From the cell containing the given text, extract its center point as [x, y] coordinate. 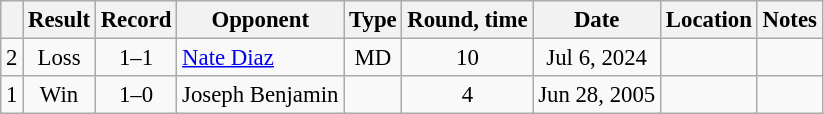
1 [12, 95]
Nate Diaz [260, 58]
Jul 6, 2024 [597, 58]
Date [597, 20]
Round, time [468, 20]
4 [468, 95]
MD [373, 58]
Type [373, 20]
1–0 [136, 95]
Location [710, 20]
Result [60, 20]
Notes [790, 20]
Opponent [260, 20]
1–1 [136, 58]
Jun 28, 2005 [597, 95]
Joseph Benjamin [260, 95]
10 [468, 58]
Loss [60, 58]
Win [60, 95]
Record [136, 20]
2 [12, 58]
